Search for the cell housing the specified text and yield its (X, Y) center coordinate. 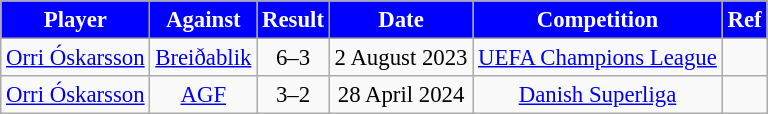
AGF (204, 95)
Breiðablik (204, 58)
Against (204, 20)
Player (76, 20)
Date (401, 20)
Result (294, 20)
Ref (744, 20)
3–2 (294, 95)
Danish Superliga (598, 95)
Competition (598, 20)
6–3 (294, 58)
28 April 2024 (401, 95)
2 August 2023 (401, 58)
UEFA Champions League (598, 58)
